Search for the cell housing the specified text and yield its (X, Y) center coordinate. 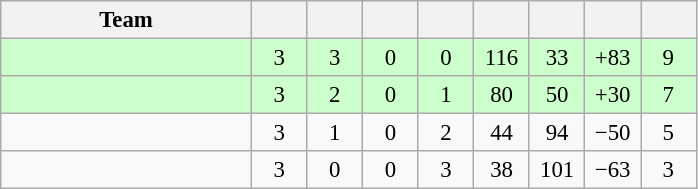
50 (557, 95)
94 (557, 133)
38 (502, 170)
−63 (613, 170)
33 (557, 58)
116 (502, 58)
7 (668, 95)
+83 (613, 58)
−50 (613, 133)
+30 (613, 95)
9 (668, 58)
Team (126, 20)
80 (502, 95)
44 (502, 133)
101 (557, 170)
5 (668, 133)
